Extract the [X, Y] coordinate from the center of the cell holding the provided text.  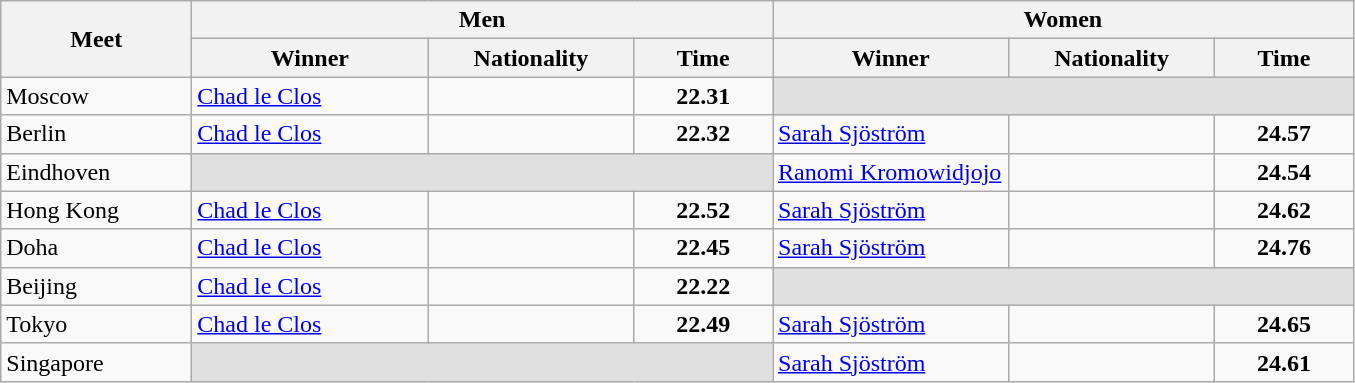
Eindhoven [96, 172]
Tokyo [96, 324]
24.54 [1284, 172]
Women [1062, 20]
Doha [96, 248]
Moscow [96, 96]
24.62 [1284, 210]
24.76 [1284, 248]
Hong Kong [96, 210]
24.65 [1284, 324]
22.45 [704, 248]
22.52 [704, 210]
Berlin [96, 134]
Men [482, 20]
22.22 [704, 286]
22.32 [704, 134]
22.49 [704, 324]
Ranomi Kromowidjojo [890, 172]
Beijing [96, 286]
22.31 [704, 96]
24.57 [1284, 134]
Meet [96, 39]
Singapore [96, 362]
24.61 [1284, 362]
